Capture the cell that displays the provided text and extract its (x, y) central coordinate. 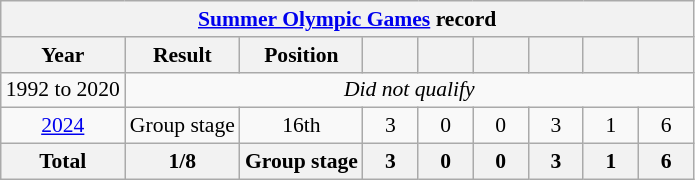
Result (182, 55)
2024 (63, 126)
Summer Olympic Games record (348, 19)
Total (63, 162)
16th (302, 126)
Year (63, 55)
Position (302, 55)
1992 to 2020 (63, 90)
1/8 (182, 162)
Did not qualify (410, 90)
